Return the (X, Y) coordinate for the center point of the cell that contains the specified text.  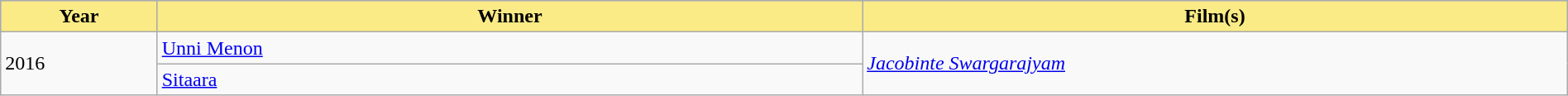
Unni Menon (509, 48)
Jacobinte Swargarajyam (1216, 64)
Sitaara (509, 79)
Film(s) (1216, 17)
Winner (509, 17)
2016 (79, 64)
Year (79, 17)
